Detect which cell encompasses the target text, then output its [X, Y] center coordinate. 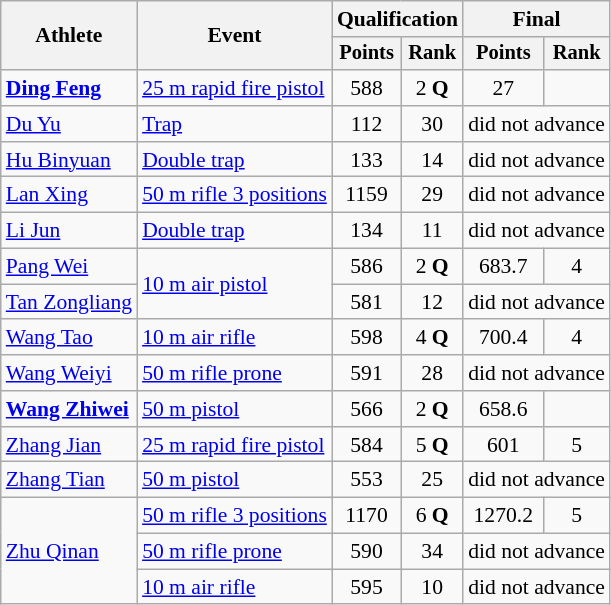
11 [432, 231]
658.6 [503, 409]
Zhang Tian [69, 480]
Zhang Jian [69, 445]
1170 [366, 516]
581 [366, 302]
Wang Weiyi [69, 373]
Hu Binyuan [69, 160]
112 [366, 124]
591 [366, 373]
590 [366, 552]
Pang Wei [69, 267]
588 [366, 88]
27 [503, 88]
Athlete [69, 36]
34 [432, 552]
Li Jun [69, 231]
584 [366, 445]
14 [432, 160]
6 Q [432, 516]
586 [366, 267]
10 [432, 587]
566 [366, 409]
Qualification [398, 19]
10 m air pistol [234, 284]
4 Q [432, 338]
30 [432, 124]
Zhu Qinan [69, 552]
553 [366, 480]
Tan Zongliang [69, 302]
1159 [366, 195]
Wang Zhiwei [69, 409]
Ding Feng [69, 88]
29 [432, 195]
12 [432, 302]
598 [366, 338]
28 [432, 373]
25 [432, 480]
595 [366, 587]
1270.2 [503, 516]
133 [366, 160]
Wang Tao [69, 338]
Lan Xing [69, 195]
Trap [234, 124]
Final [536, 19]
601 [503, 445]
700.4 [503, 338]
5 Q [432, 445]
Event [234, 36]
683.7 [503, 267]
134 [366, 231]
Du Yu [69, 124]
